Extract the [x, y] coordinate from the center of the cell holding the provided text.  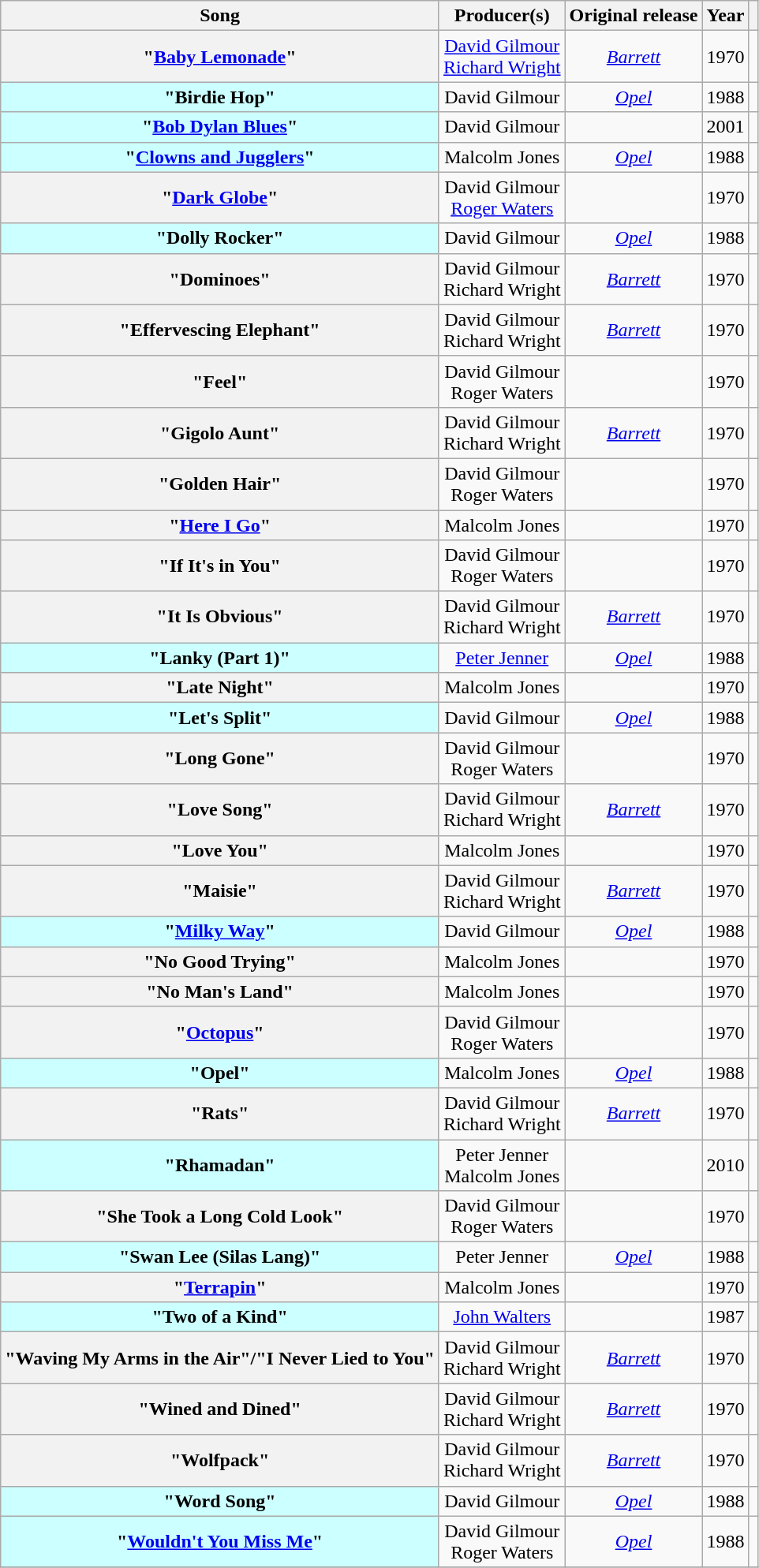
Song [220, 16]
Producer(s) [502, 16]
"Terrapin" [220, 1287]
"Milky Way" [220, 931]
"Dark Globe" [220, 197]
"Love Song" [220, 809]
"Swan Lee (Silas Lang)" [220, 1257]
"If It's in You" [220, 566]
"Feel" [220, 382]
"Here I Go" [220, 525]
"Long Gone" [220, 759]
"Wouldn't You Miss Me" [220, 1541]
"Rats" [220, 1114]
"Baby Lemonade" [220, 57]
"Word Song" [220, 1501]
"Lanky (Part 1)" [220, 658]
"Octopus" [220, 1032]
"Birdie Hop" [220, 97]
John Walters [502, 1317]
"Dominoes" [220, 279]
2001 [726, 127]
"Waving My Arms in the Air"/"I Never Lied to You" [220, 1358]
"Clowns and Jugglers" [220, 157]
1987 [726, 1317]
"It Is Obvious" [220, 617]
"Wolfpack" [220, 1461]
"Late Night" [220, 688]
"Rhamadan" [220, 1164]
"Effervescing Elephant" [220, 330]
"Dolly Rocker" [220, 238]
Original release [634, 16]
"No Good Trying" [220, 961]
"Bob Dylan Blues" [220, 127]
"Let's Split" [220, 718]
"Two of a Kind" [220, 1317]
"No Man's Land" [220, 991]
Year [726, 16]
"Gigolo Aunt" [220, 432]
"She Took a Long Cold Look" [220, 1216]
"Maisie" [220, 891]
2010 [726, 1164]
Peter JennerMalcolm Jones [502, 1164]
"Golden Hair" [220, 484]
"Wined and Dined" [220, 1409]
"Love You" [220, 850]
"Opel" [220, 1073]
